Return the [x, y] coordinate for the center point of the cell that contains the specified text.  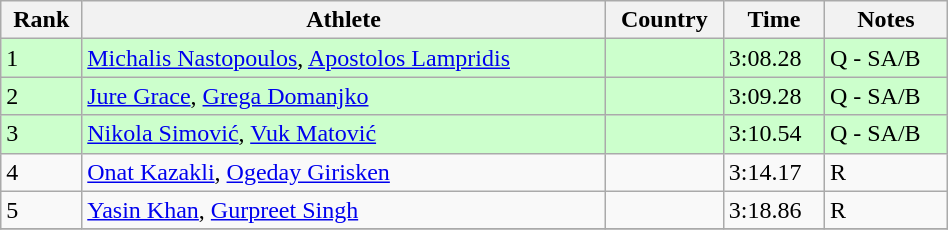
Michalis Nastopoulos, Apostolos Lampridis [344, 58]
Athlete [344, 20]
Onat Kazakli, Ogeday Girisken [344, 172]
Rank [42, 20]
3:10.54 [774, 134]
2 [42, 96]
Notes [886, 20]
4 [42, 172]
Nikola Simović, Vuk Matović [344, 134]
3:18.86 [774, 210]
5 [42, 210]
3:09.28 [774, 96]
3:14.17 [774, 172]
Jure Grace, Grega Domanjko [344, 96]
3:08.28 [774, 58]
Country [664, 20]
1 [42, 58]
3 [42, 134]
Time [774, 20]
Yasin Khan, Gurpreet Singh [344, 210]
